Detect which cell encompasses the target text, then output its [x, y] center coordinate. 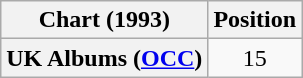
UK Albums (OCC) [104, 58]
Position [255, 20]
Chart (1993) [104, 20]
15 [255, 58]
